Extract the (X, Y) coordinate from the center of the cell holding the provided text.  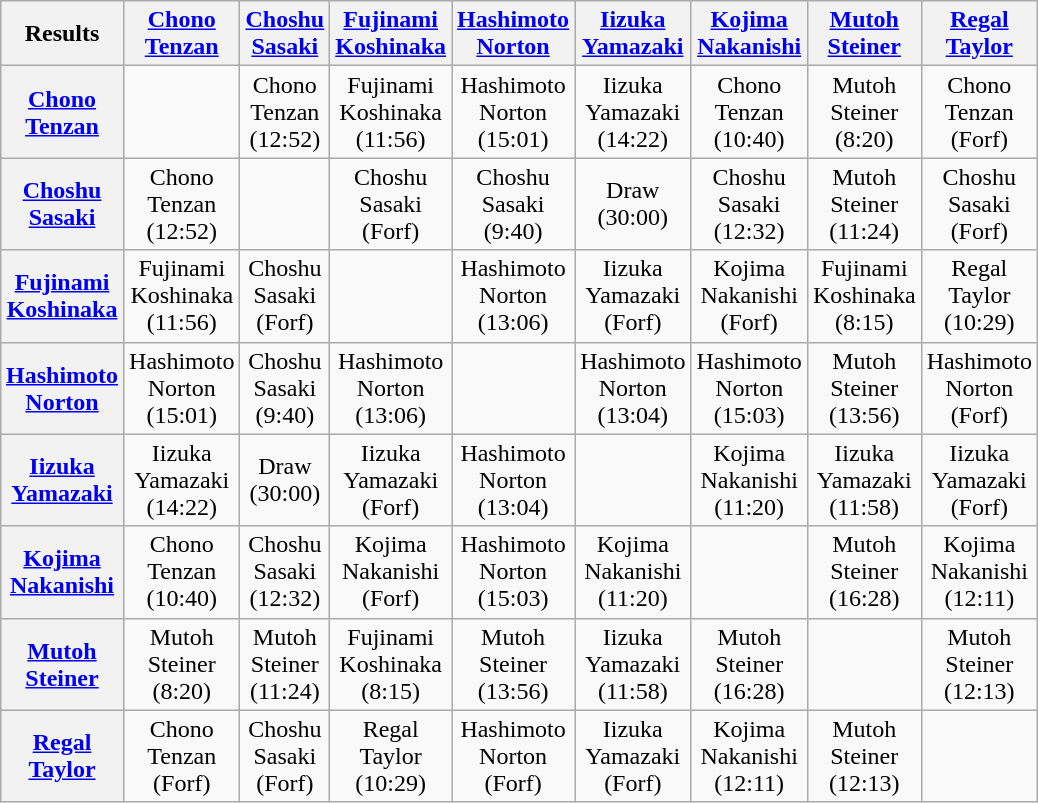
Results (62, 34)
